Capture the cell that displays the provided text and extract its [X, Y] central coordinate. 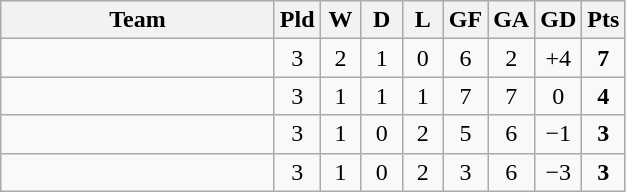
4 [604, 96]
D [382, 20]
GF [465, 20]
−3 [558, 172]
Pts [604, 20]
+4 [558, 58]
−1 [558, 134]
GD [558, 20]
Team [138, 20]
L [422, 20]
5 [465, 134]
W [340, 20]
GA [512, 20]
Pld [297, 20]
